Extract the [x, y] coordinate from the center of the cell holding the provided text.  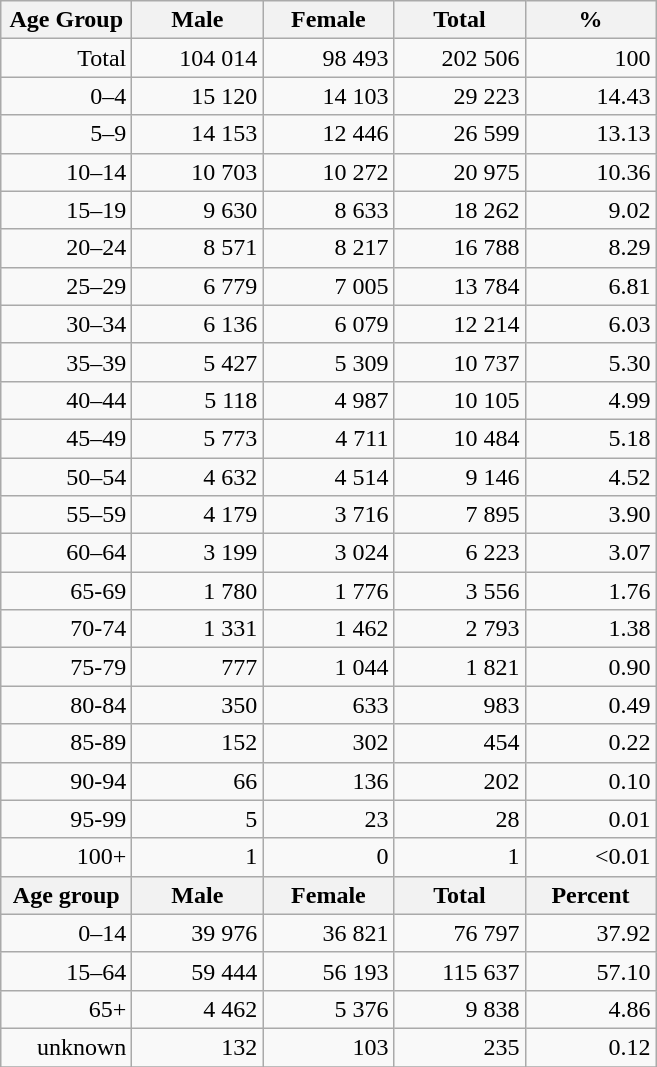
4 514 [328, 477]
633 [328, 705]
7 005 [328, 286]
12 214 [460, 324]
29 223 [460, 96]
76 797 [460, 933]
4 632 [198, 477]
Percent [590, 895]
37.92 [590, 933]
4 711 [328, 438]
95-99 [66, 819]
777 [198, 667]
5.30 [590, 362]
100 [590, 58]
4.52 [590, 477]
59 444 [198, 971]
1 821 [460, 667]
0.49 [590, 705]
4 987 [328, 400]
152 [198, 743]
6 136 [198, 324]
202 [460, 781]
10 272 [328, 172]
20–24 [66, 248]
56 193 [328, 971]
4 179 [198, 515]
0–14 [66, 933]
6 079 [328, 324]
1 044 [328, 667]
350 [198, 705]
60–64 [66, 553]
6.81 [590, 286]
57.10 [590, 971]
Age group [66, 895]
10 703 [198, 172]
28 [460, 819]
103 [328, 1047]
% [590, 20]
16 788 [460, 248]
2 793 [460, 629]
80-84 [66, 705]
10 737 [460, 362]
8 571 [198, 248]
104 014 [198, 58]
50–54 [66, 477]
0–4 [66, 96]
5.18 [590, 438]
1.38 [590, 629]
302 [328, 743]
14 103 [328, 96]
13.13 [590, 134]
5 376 [328, 1009]
10 484 [460, 438]
26 599 [460, 134]
5 [198, 819]
39 976 [198, 933]
5 309 [328, 362]
40–44 [66, 400]
55–59 [66, 515]
136 [328, 781]
7 895 [460, 515]
132 [198, 1047]
6.03 [590, 324]
0.10 [590, 781]
3.90 [590, 515]
8 633 [328, 210]
15 120 [198, 96]
3 024 [328, 553]
1 780 [198, 591]
0.01 [590, 819]
4.99 [590, 400]
75-79 [66, 667]
23 [328, 819]
14 153 [198, 134]
5 118 [198, 400]
3.07 [590, 553]
6 779 [198, 286]
0.12 [590, 1047]
8.29 [590, 248]
8 217 [328, 248]
14.43 [590, 96]
70-74 [66, 629]
9 146 [460, 477]
10.36 [590, 172]
13 784 [460, 286]
5 773 [198, 438]
10 105 [460, 400]
0.90 [590, 667]
5–9 [66, 134]
3 199 [198, 553]
98 493 [328, 58]
35–39 [66, 362]
12 446 [328, 134]
5 427 [198, 362]
85-89 [66, 743]
235 [460, 1047]
0 [328, 857]
983 [460, 705]
202 506 [460, 58]
30–34 [66, 324]
4 462 [198, 1009]
10–14 [66, 172]
1.76 [590, 591]
45–49 [66, 438]
unknown [66, 1047]
<0.01 [590, 857]
4.86 [590, 1009]
9.02 [590, 210]
65+ [66, 1009]
454 [460, 743]
115 637 [460, 971]
36 821 [328, 933]
3 716 [328, 515]
9 630 [198, 210]
3 556 [460, 591]
6 223 [460, 553]
66 [198, 781]
Age Group [66, 20]
25–29 [66, 286]
20 975 [460, 172]
65-69 [66, 591]
18 262 [460, 210]
1 462 [328, 629]
90-94 [66, 781]
15–19 [66, 210]
100+ [66, 857]
1 776 [328, 591]
1 331 [198, 629]
9 838 [460, 1009]
0.22 [590, 743]
15–64 [66, 971]
